Return [X, Y] of the center of cell containing provided text 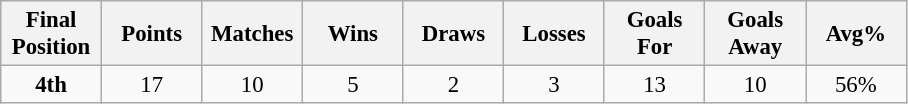
Avg% [856, 34]
Losses [554, 34]
3 [554, 85]
13 [654, 85]
Matches [252, 34]
Final Position [52, 34]
56% [856, 85]
Goals Away [756, 34]
Draws [454, 34]
Points [152, 34]
Goals For [654, 34]
17 [152, 85]
2 [454, 85]
4th [52, 85]
Wins [354, 34]
5 [354, 85]
